Pinpoint the cell where the given text exists, returning its [X, Y] midpoint coordinate. 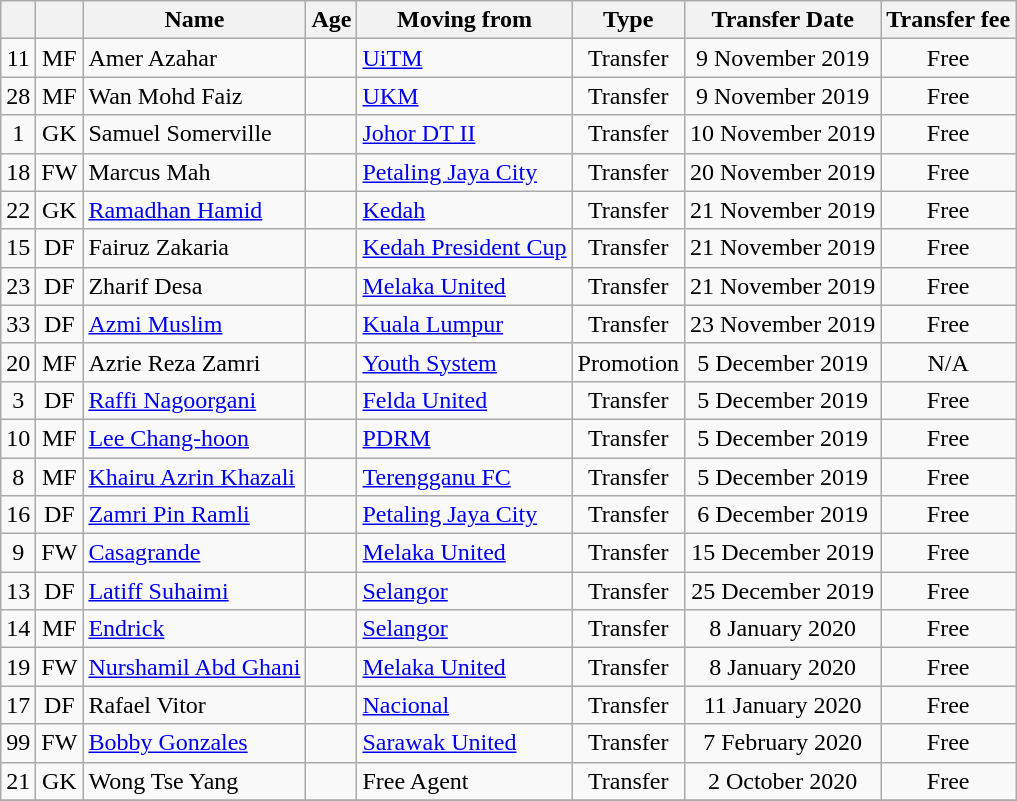
N/A [948, 362]
17 [18, 705]
Amer Azahar [194, 58]
UiTM [464, 58]
Latiff Suhaimi [194, 591]
18 [18, 172]
11 [18, 58]
Nurshamil Abd Ghani [194, 667]
Casagrande [194, 553]
Johor DT II [464, 134]
Free Agent [464, 781]
Moving from [464, 20]
1 [18, 134]
7 February 2020 [782, 743]
23 [18, 286]
Khairu Azrin Khazali [194, 477]
Kedah President Cup [464, 248]
Endrick [194, 629]
14 [18, 629]
Lee Chang-hoon [194, 438]
15 December 2019 [782, 553]
15 [18, 248]
Raffi Nagoorgani [194, 400]
33 [18, 324]
Fairuz Zakaria [194, 248]
Promotion [628, 362]
23 November 2019 [782, 324]
2 October 2020 [782, 781]
Wong Tse Yang [194, 781]
Ramadhan Hamid [194, 210]
Nacional [464, 705]
Kedah [464, 210]
Zharif Desa [194, 286]
13 [18, 591]
6 December 2019 [782, 515]
19 [18, 667]
3 [18, 400]
16 [18, 515]
21 [18, 781]
Azmi Muslim [194, 324]
Age [332, 20]
Azrie Reza Zamri [194, 362]
28 [18, 96]
25 December 2019 [782, 591]
10 [18, 438]
Rafael Vitor [194, 705]
UKM [464, 96]
Marcus Mah [194, 172]
Name [194, 20]
Kuala Lumpur [464, 324]
20 November 2019 [782, 172]
Youth System [464, 362]
PDRM [464, 438]
22 [18, 210]
Transfer Date [782, 20]
Zamri Pin Ramli [194, 515]
Transfer fee [948, 20]
Wan Mohd Faiz [194, 96]
20 [18, 362]
99 [18, 743]
9 [18, 553]
8 [18, 477]
11 January 2020 [782, 705]
Type [628, 20]
Terengganu FC [464, 477]
Samuel Somerville [194, 134]
Felda United [464, 400]
Sarawak United [464, 743]
Bobby Gonzales [194, 743]
10 November 2019 [782, 134]
